Scan for the cell matching the given text and deliver its [x, y] coordinate at center. 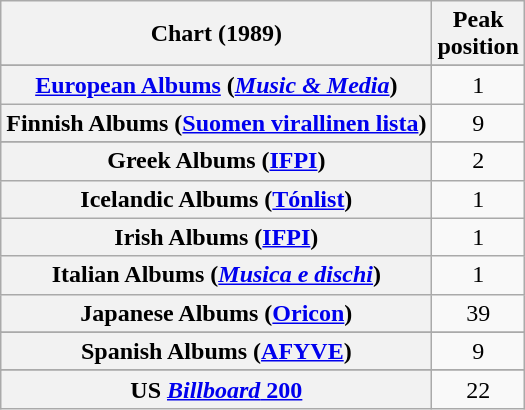
Italian Albums (Musica e dischi) [216, 275]
Japanese Albums (Oricon) [216, 313]
Irish Albums (IFPI) [216, 237]
Chart (1989) [216, 34]
Peakposition [478, 34]
Greek Albums (IFPI) [216, 161]
22 [478, 389]
39 [478, 313]
Spanish Albums (AFYVE) [216, 351]
Icelandic Albums (Tónlist) [216, 199]
European Albums (Music & Media) [216, 85]
2 [478, 161]
Finnish Albums (Suomen virallinen lista) [216, 123]
US Billboard 200 [216, 389]
